Return (X, Y) of the center of cell containing provided text 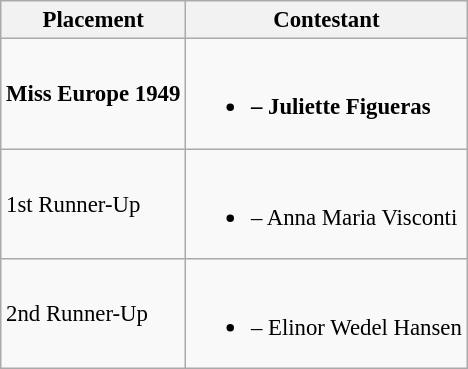
1st Runner-Up (94, 204)
Placement (94, 20)
2nd Runner-Up (94, 314)
– Elinor Wedel Hansen (327, 314)
– Juliette Figueras (327, 94)
– Anna Maria Visconti (327, 204)
Miss Europe 1949 (94, 94)
Contestant (327, 20)
